Return (x, y) of the center of cell containing provided text 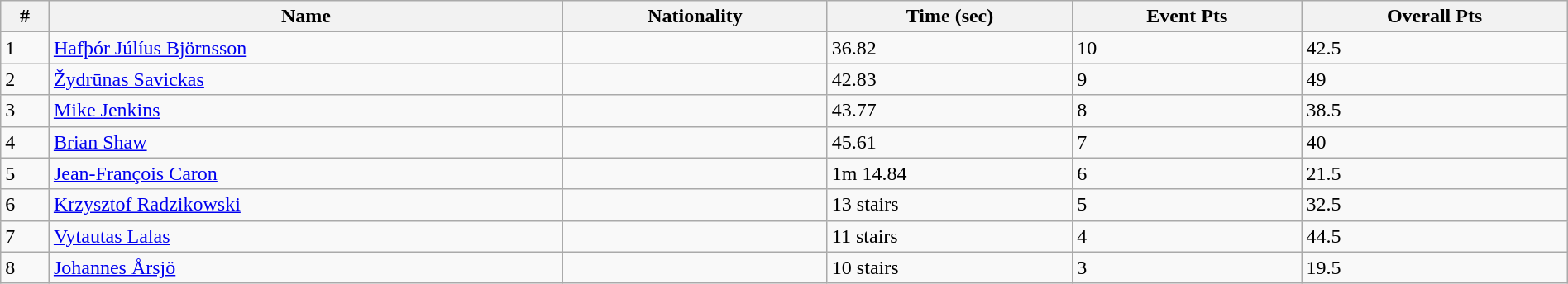
43.77 (949, 111)
49 (1434, 79)
Krzysztof Radzikowski (306, 205)
Žydrūnas Savickas (306, 79)
10 (1188, 48)
42.5 (1434, 48)
Vytautas Lalas (306, 236)
Johannes Årsjö (306, 267)
11 stairs (949, 236)
Overall Pts (1434, 17)
42.83 (949, 79)
Brian Shaw (306, 142)
Hafþór Júlíus Björnsson (306, 48)
44.5 (1434, 236)
Jean-François Caron (306, 173)
40 (1434, 142)
9 (1188, 79)
Mike Jenkins (306, 111)
Time (sec) (949, 17)
19.5 (1434, 267)
Name (306, 17)
Nationality (696, 17)
21.5 (1434, 173)
45.61 (949, 142)
36.82 (949, 48)
13 stairs (949, 205)
1m 14.84 (949, 173)
38.5 (1434, 111)
32.5 (1434, 205)
10 stairs (949, 267)
1 (25, 48)
Event Pts (1188, 17)
# (25, 17)
2 (25, 79)
